Search for the cell housing the specified text and yield its (x, y) center coordinate. 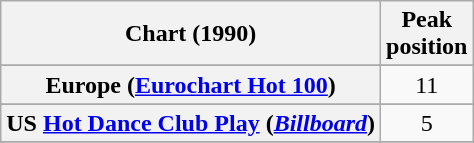
11 (427, 85)
5 (427, 123)
US Hot Dance Club Play (Billboard) (191, 123)
Europe (Eurochart Hot 100) (191, 85)
Chart (1990) (191, 34)
Peakposition (427, 34)
